Find where the given text appears and provide that cell's center as (x, y) coordinate. 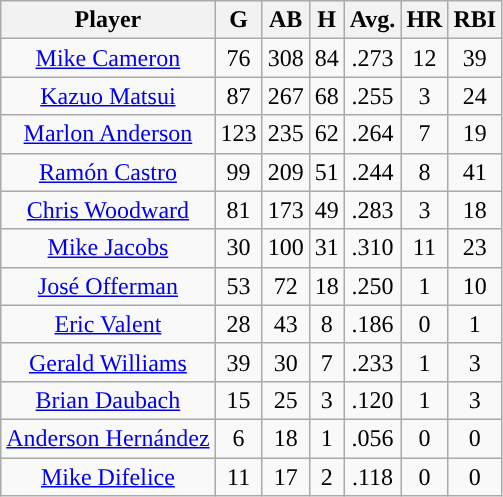
Chris Woodward (108, 210)
G (238, 20)
Mike Difelice (108, 477)
17 (286, 477)
.233 (372, 362)
AB (286, 20)
2 (326, 477)
72 (286, 286)
.056 (372, 438)
Ramón Castro (108, 172)
.283 (372, 210)
Gerald Williams (108, 362)
Marlon Anderson (108, 134)
81 (238, 210)
6 (238, 438)
25 (286, 400)
José Offerman (108, 286)
.250 (372, 286)
.264 (372, 134)
24 (475, 96)
Mike Jacobs (108, 248)
53 (238, 286)
HR (424, 20)
235 (286, 134)
10 (475, 286)
12 (424, 58)
100 (286, 248)
Player (108, 20)
76 (238, 58)
308 (286, 58)
173 (286, 210)
99 (238, 172)
Mike Cameron (108, 58)
Kazuo Matsui (108, 96)
62 (326, 134)
19 (475, 134)
Brian Daubach (108, 400)
.244 (372, 172)
H (326, 20)
68 (326, 96)
.255 (372, 96)
28 (238, 324)
.186 (372, 324)
84 (326, 58)
Anderson Hernández (108, 438)
Avg. (372, 20)
.120 (372, 400)
31 (326, 248)
209 (286, 172)
.310 (372, 248)
267 (286, 96)
123 (238, 134)
49 (326, 210)
Eric Valent (108, 324)
23 (475, 248)
15 (238, 400)
.118 (372, 477)
51 (326, 172)
87 (238, 96)
RBI (475, 20)
41 (475, 172)
.273 (372, 58)
43 (286, 324)
